Pinpoint the cell where the given text exists, returning its (x, y) midpoint coordinate. 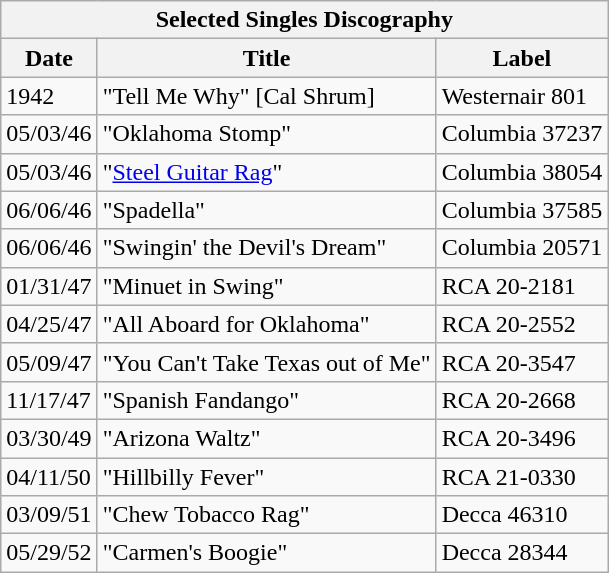
05/29/52 (49, 553)
"Swingin' the Devil's Dream" (266, 248)
04/25/47 (49, 324)
01/31/47 (49, 286)
"Hillbilly Fever" (266, 477)
"Spanish Fandango" (266, 400)
1942 (49, 96)
"Steel Guitar Rag" (266, 172)
RCA 20-2181 (522, 286)
Columbia 20571 (522, 248)
"Tell Me Why" [Cal Shrum] (266, 96)
RCA 20-3547 (522, 362)
Decca 28344 (522, 553)
03/09/51 (49, 515)
Label (522, 58)
"Spadella" (266, 210)
RCA 21-0330 (522, 477)
Columbia 38054 (522, 172)
"You Can't Take Texas out of Me" (266, 362)
04/11/50 (49, 477)
"Minuet in Swing" (266, 286)
Westernair 801 (522, 96)
RCA 20-2668 (522, 400)
05/09/47 (49, 362)
"Arizona Waltz" (266, 438)
"Chew Tobacco Rag" (266, 515)
RCA 20-2552 (522, 324)
"All Aboard for Oklahoma" (266, 324)
"Carmen's Boogie" (266, 553)
Title (266, 58)
Decca 46310 (522, 515)
Date (49, 58)
"Oklahoma Stomp" (266, 134)
Selected Singles Discography (304, 20)
11/17/47 (49, 400)
RCA 20-3496 (522, 438)
Columbia 37237 (522, 134)
Columbia 37585 (522, 210)
03/30/49 (49, 438)
